Extract the [x, y] coordinate from the center of the cell holding the provided text.  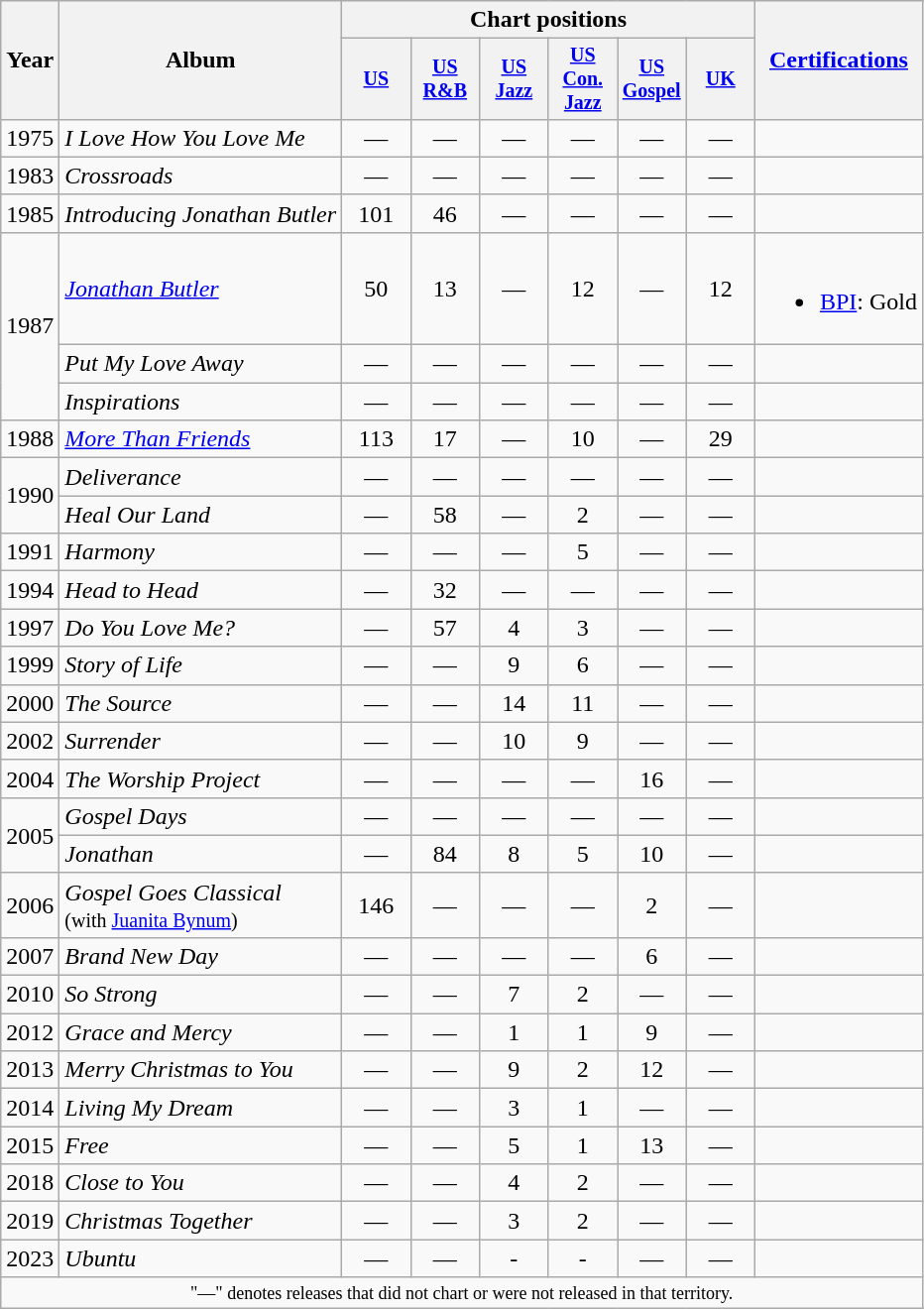
Certifications [839, 60]
Free [200, 1145]
Put My Love Away [200, 364]
I Love How You Love Me [200, 138]
84 [444, 854]
Brand New Day [200, 956]
Chart positions [549, 20]
2004 [30, 778]
58 [444, 515]
14 [514, 703]
Year [30, 60]
2014 [30, 1108]
2019 [30, 1221]
2012 [30, 1032]
1975 [30, 138]
1994 [30, 590]
1999 [30, 665]
32 [444, 590]
2006 [30, 904]
Do You Love Me? [200, 628]
The Source [200, 703]
1991 [30, 552]
8 [514, 854]
1997 [30, 628]
2000 [30, 703]
Introducing Jonathan Butler [200, 213]
US [377, 79]
2018 [30, 1183]
US Gospel [650, 79]
50 [377, 288]
11 [583, 703]
Close to You [200, 1183]
7 [514, 995]
Story of Life [200, 665]
Heal Our Land [200, 515]
1988 [30, 439]
Merry Christmas to You [200, 1070]
Grace and Mercy [200, 1032]
Living My Dream [200, 1108]
57 [444, 628]
2015 [30, 1145]
Head to Head [200, 590]
Crossroads [200, 176]
US Con.Jazz [583, 79]
Christmas Together [200, 1221]
1987 [30, 325]
Surrender [200, 741]
Ubuntu [200, 1258]
113 [377, 439]
2013 [30, 1070]
1990 [30, 496]
Inspirations [200, 402]
1985 [30, 213]
1983 [30, 176]
Jonathan Butler [200, 288]
101 [377, 213]
2007 [30, 956]
Gospel Goes Classical (with Juanita Bynum) [200, 904]
The Worship Project [200, 778]
Jonathan [200, 854]
Gospel Days [200, 816]
2002 [30, 741]
46 [444, 213]
More Than Friends [200, 439]
BPI: Gold [839, 288]
29 [720, 439]
So Strong [200, 995]
Harmony [200, 552]
2005 [30, 835]
UK [720, 79]
2010 [30, 995]
US R&B [444, 79]
17 [444, 439]
US Jazz [514, 79]
2023 [30, 1258]
16 [650, 778]
"—" denotes releases that did not chart or were not released in that territory. [462, 1293]
Album [200, 60]
Deliverance [200, 477]
146 [377, 904]
